Find where the given text appears and provide that cell's center as [x, y] coordinate. 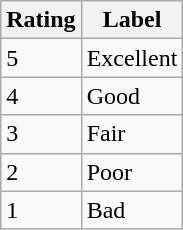
Excellent [132, 58]
Fair [132, 134]
5 [41, 58]
Good [132, 96]
Poor [132, 172]
Label [132, 20]
2 [41, 172]
1 [41, 210]
3 [41, 134]
4 [41, 96]
Rating [41, 20]
Bad [132, 210]
